Pinpoint the cell where the given text exists, returning its (x, y) midpoint coordinate. 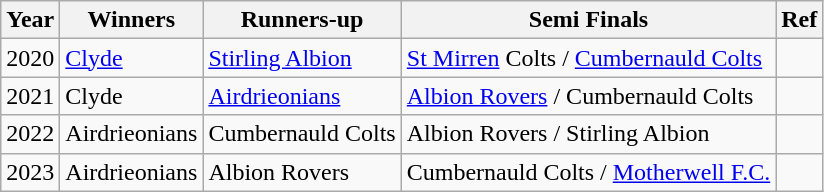
2023 (30, 172)
Cumbernauld Colts / Motherwell F.C. (588, 172)
Winners (132, 20)
Albion Rovers / Stirling Albion (588, 134)
Albion Rovers / Cumbernauld Colts (588, 96)
Stirling Albion (302, 58)
2020 (30, 58)
Cumbernauld Colts (302, 134)
Semi Finals (588, 20)
St Mirren Colts / Cumbernauld Colts (588, 58)
2022 (30, 134)
Ref (800, 20)
Year (30, 20)
2021 (30, 96)
Runners-up (302, 20)
Albion Rovers (302, 172)
